Identify which cell holds the provided text, then report its [X, Y] central coordinate. 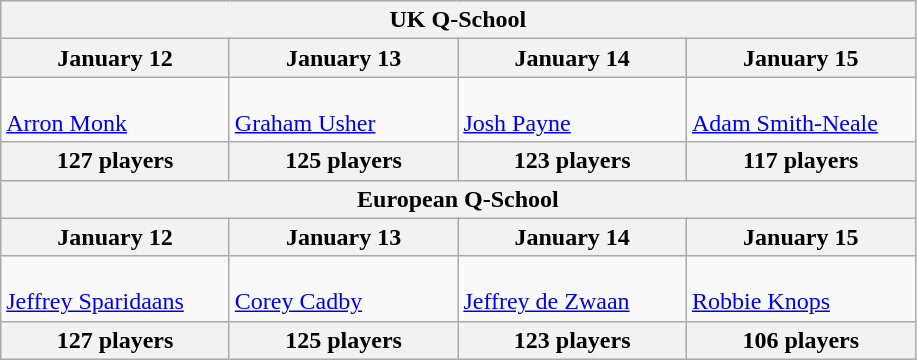
Jeffrey Sparidaans [116, 288]
Robbie Knops [800, 288]
Jeffrey de Zwaan [572, 288]
106 players [800, 340]
Josh Payne [572, 110]
Corey Cadby [344, 288]
Graham Usher [344, 110]
UK Q-School [458, 20]
European Q-School [458, 199]
117 players [800, 161]
Adam Smith-Neale [800, 110]
Arron Monk [116, 110]
